Provide the [X, Y] coordinate of the cell's center where the given text is located.  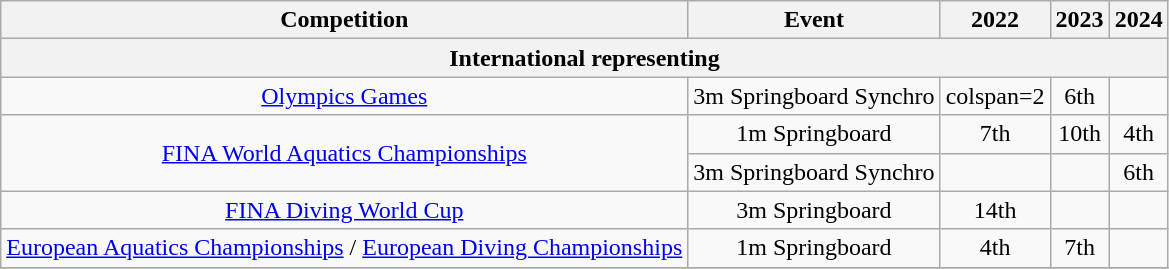
colspan=2 [995, 96]
3m Springboard [814, 210]
International representing [584, 58]
10th [1080, 134]
Competition [344, 20]
Event [814, 20]
2024 [1138, 20]
2023 [1080, 20]
FINA World Aquatics Championships [344, 153]
FINA Diving World Cup [344, 210]
2022 [995, 20]
Olympics Games [344, 96]
14th [995, 210]
European Aquatics Championships / European Diving Championships [344, 248]
